Return the [X, Y] coordinate for the center point of the cell that contains the specified text.  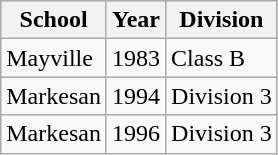
School [54, 20]
1996 [136, 134]
1983 [136, 58]
Division [222, 20]
Class B [222, 58]
Mayville [54, 58]
Year [136, 20]
1994 [136, 96]
